Identify which cell holds the provided text, then report its (x, y) central coordinate. 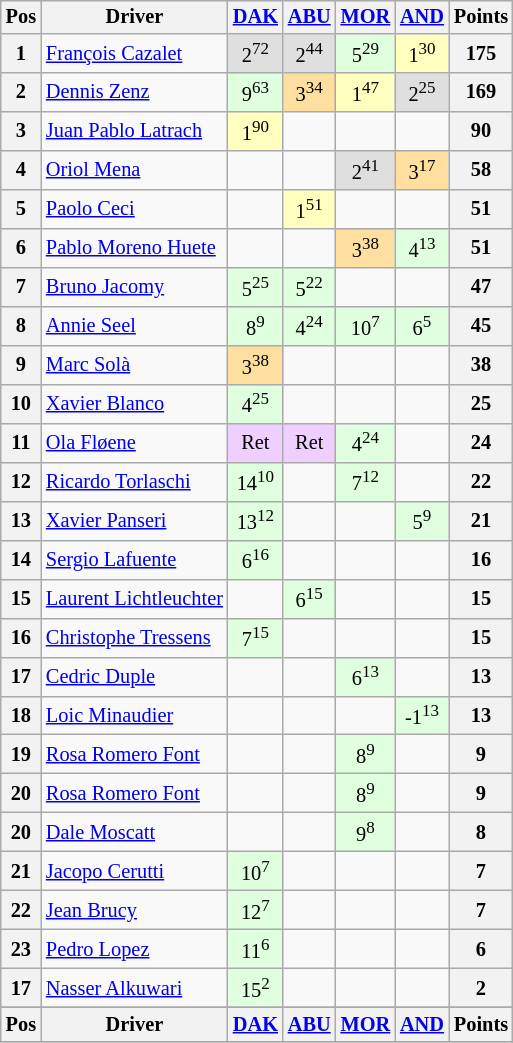
Cedric Duple (134, 676)
712 (366, 482)
Bruno Jacomy (134, 288)
Paolo Ceci (134, 210)
4 (21, 170)
334 (310, 92)
98 (366, 832)
Oriol Mena (134, 170)
Nasser Alkuwari (134, 988)
59 (422, 520)
François Cazalet (134, 54)
Juan Pablo Latrach (134, 132)
38 (481, 364)
5 (21, 210)
23 (21, 950)
47 (481, 288)
413 (422, 248)
130 (422, 54)
190 (256, 132)
525 (256, 288)
Jean Brucy (134, 910)
317 (422, 170)
715 (256, 638)
522 (310, 288)
11 (21, 442)
14 (21, 560)
169 (481, 92)
-113 (422, 716)
1410 (256, 482)
147 (366, 92)
152 (256, 988)
Ola Fløene (134, 442)
116 (256, 950)
12 (21, 482)
Xavier Blanco (134, 404)
19 (21, 754)
1 (21, 54)
10 (21, 404)
425 (256, 404)
Annie Seel (134, 326)
45 (481, 326)
613 (366, 676)
Laurent Lichtleuchter (134, 598)
Dennis Zenz (134, 92)
529 (366, 54)
90 (481, 132)
1312 (256, 520)
615 (310, 598)
175 (481, 54)
25 (481, 404)
Jacopo Cerutti (134, 872)
272 (256, 54)
963 (256, 92)
Pablo Moreno Huete (134, 248)
244 (310, 54)
225 (422, 92)
Marc Solà (134, 364)
Sergio Lafuente (134, 560)
Pedro Lopez (134, 950)
65 (422, 326)
Dale Moscatt (134, 832)
24 (481, 442)
58 (481, 170)
Loic Minaudier (134, 716)
Xavier Panseri (134, 520)
18 (21, 716)
616 (256, 560)
3 (21, 132)
241 (366, 170)
Christophe Tressens (134, 638)
Ricardo Torlaschi (134, 482)
127 (256, 910)
151 (310, 210)
